Capture the cell that displays the provided text and extract its (x, y) central coordinate. 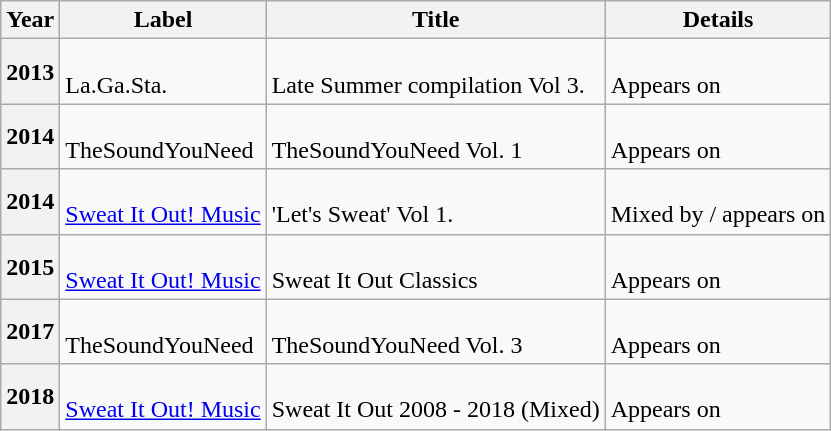
'Let's Sweat' Vol 1. (436, 202)
Title (436, 20)
La.Ga.Sta. (163, 72)
2013 (30, 72)
Year (30, 20)
Sweat It Out Classics (436, 266)
Details (718, 20)
Sweat It Out 2008 - 2018 (Mixed) (436, 396)
TheSoundYouNeed Vol. 3 (436, 332)
2015 (30, 266)
2018 (30, 396)
2017 (30, 332)
Late Summer compilation Vol 3. (436, 72)
Mixed by / appears on (718, 202)
Label (163, 20)
TheSoundYouNeed Vol. 1 (436, 136)
